Scan for the cell matching the given text and deliver its [x, y] coordinate at center. 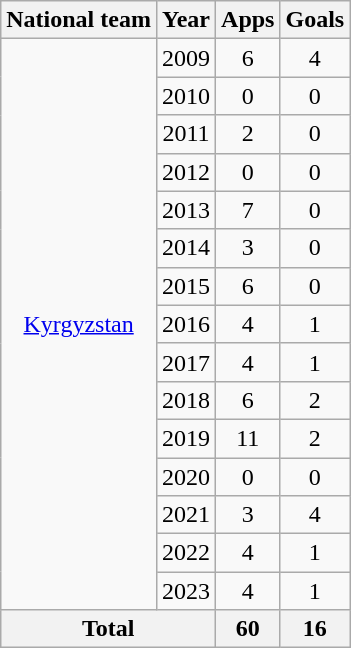
National team [79, 20]
7 [248, 210]
2014 [186, 248]
Goals [315, 20]
2018 [186, 400]
60 [248, 629]
2023 [186, 591]
2015 [186, 286]
Apps [248, 20]
2022 [186, 553]
16 [315, 629]
2020 [186, 477]
Kyrgyzstan [79, 324]
2009 [186, 58]
2011 [186, 134]
2016 [186, 324]
2019 [186, 438]
2010 [186, 96]
2017 [186, 362]
2012 [186, 172]
2021 [186, 515]
2013 [186, 210]
Year [186, 20]
Total [108, 629]
11 [248, 438]
